Extract the (X, Y) coordinate from the center of the cell holding the provided text.  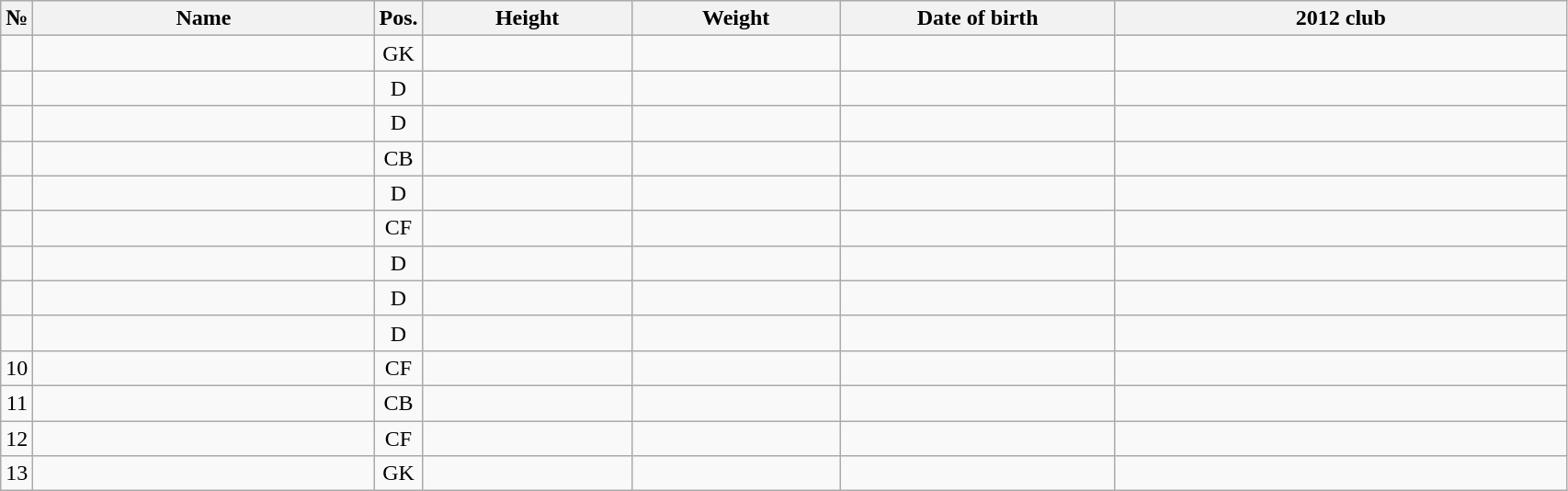
Name (204, 18)
13 (17, 474)
11 (17, 403)
10 (17, 368)
2012 club (1340, 18)
№ (17, 18)
Weight (735, 18)
Date of birth (978, 18)
Pos. (399, 18)
12 (17, 439)
Height (528, 18)
